Detect which cell encompasses the target text, then output its [x, y] center coordinate. 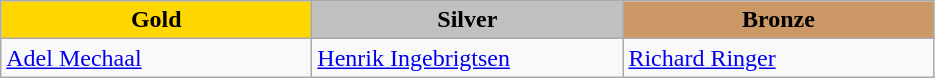
Henrik Ingebrigtsen [468, 58]
Richard Ringer [778, 58]
Gold [156, 20]
Adel Mechaal [156, 58]
Silver [468, 20]
Bronze [778, 20]
